Output the (x, y) coordinate of the center of the cell containing the given text.  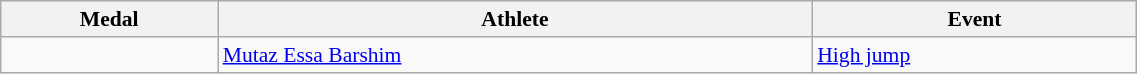
Athlete (516, 19)
Mutaz Essa Barshim (516, 55)
Medal (110, 19)
Event (974, 19)
High jump (974, 55)
